Provide the (X, Y) coordinate of the cell's center where the given text is located.  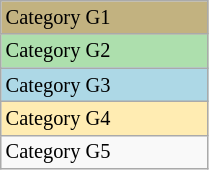
Category G4 (104, 118)
Category G3 (104, 85)
Category G5 (104, 152)
Category G2 (104, 51)
Category G1 (104, 17)
